Capture the cell that displays the provided text and extract its (x, y) central coordinate. 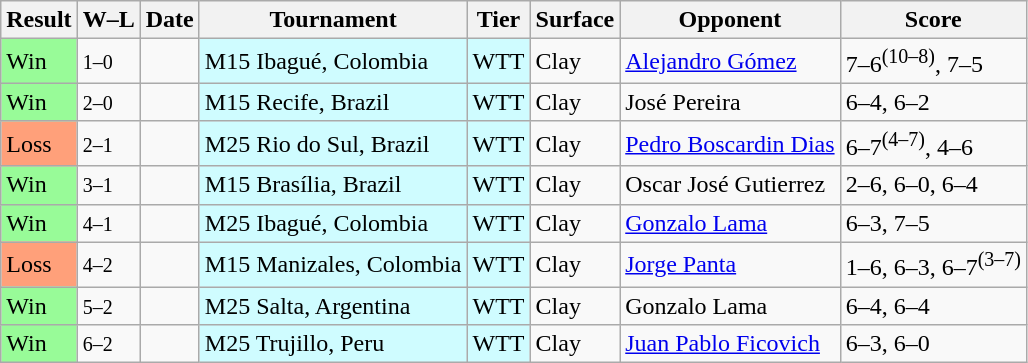
M15 Manizales, Colombia (333, 264)
M15 Ibagué, Colombia (333, 62)
6–4, 6–2 (933, 102)
José Pereira (730, 102)
Surface (575, 20)
W–L (108, 20)
Oscar José Gutierrez (730, 185)
7–6(10–8), 7–5 (933, 62)
5–2 (108, 306)
Score (933, 20)
Opponent (730, 20)
M25 Ibagué, Colombia (333, 223)
3–1 (108, 185)
6–4, 6–4 (933, 306)
Juan Pablo Ficovich (730, 344)
Result (39, 20)
2–1 (108, 144)
1–0 (108, 62)
2–0 (108, 102)
Date (170, 20)
4–2 (108, 264)
4–1 (108, 223)
M25 Trujillo, Peru (333, 344)
6–3, 7–5 (933, 223)
2–6, 6–0, 6–4 (933, 185)
Alejandro Gómez (730, 62)
Jorge Panta (730, 264)
Tier (498, 20)
M15 Brasília, Brazil (333, 185)
6–2 (108, 344)
1–6, 6–3, 6–7(3–7) (933, 264)
M15 Recife, Brazil (333, 102)
M25 Salta, Argentina (333, 306)
Tournament (333, 20)
M25 Rio do Sul, Brazil (333, 144)
Pedro Boscardin Dias (730, 144)
6–3, 6–0 (933, 344)
6–7(4–7), 4–6 (933, 144)
